From the cell containing the given text, extract its center point as [X, Y] coordinate. 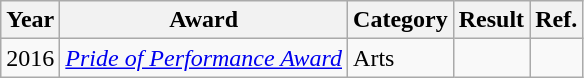
Pride of Performance Award [204, 58]
2016 [30, 58]
Award [204, 20]
Result [491, 20]
Category [401, 20]
Ref. [556, 20]
Year [30, 20]
Arts [401, 58]
